Capture the cell that displays the provided text and extract its (x, y) central coordinate. 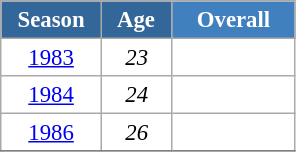
26 (136, 133)
1984 (52, 95)
Season (52, 20)
24 (136, 95)
1983 (52, 58)
Age (136, 20)
1986 (52, 133)
23 (136, 58)
Overall (234, 20)
